Scan for the cell matching the given text and deliver its [X, Y] coordinate at center. 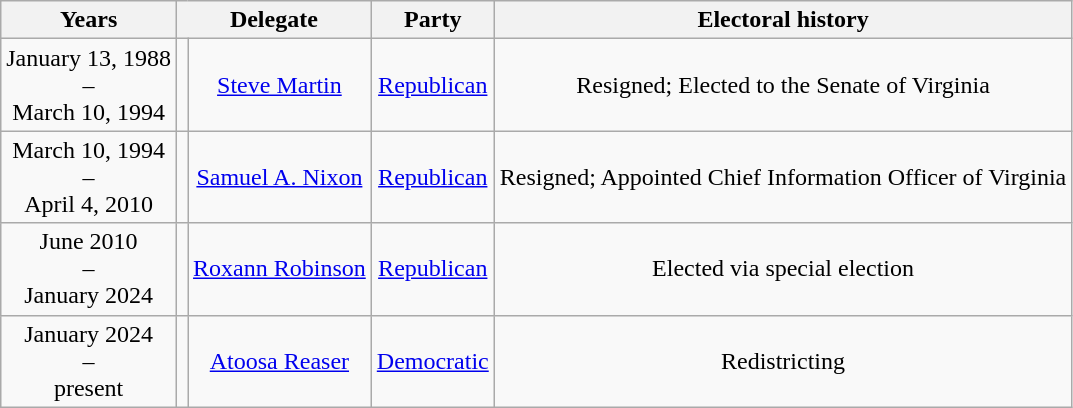
Redistricting [783, 361]
Roxann Robinson [280, 269]
Resigned; Appointed Chief Information Officer of Virginia [783, 177]
Steve Martin [280, 85]
January 13, 1988–March 10, 1994 [89, 85]
January 2024–present [89, 361]
Electoral history [783, 20]
Party [432, 20]
Samuel A. Nixon [280, 177]
Years [89, 20]
March 10, 1994–April 4, 2010 [89, 177]
Democratic [432, 361]
Elected via special election [783, 269]
Resigned; Elected to the Senate of Virginia [783, 85]
Atoosa Reaser [280, 361]
June 2010–January 2024 [89, 269]
Delegate [274, 20]
